Return (x, y) of the center of cell containing provided text 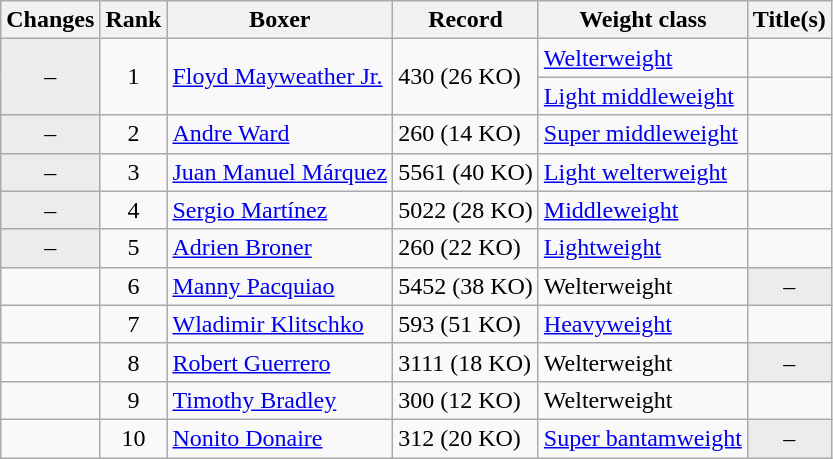
Lightweight (642, 248)
3111 (18 KO) (466, 362)
Rank (134, 20)
Juan Manuel Márquez (280, 172)
5452 (38 KO) (466, 286)
5 (134, 248)
Record (466, 20)
Wladimir Klitschko (280, 324)
1 (134, 77)
430 (26 KO) (466, 77)
6 (134, 286)
10 (134, 438)
Title(s) (789, 20)
260 (14 KO) (466, 134)
2 (134, 134)
Super bantamweight (642, 438)
Middleweight (642, 210)
8 (134, 362)
312 (20 KO) (466, 438)
Timothy Bradley (280, 400)
Floyd Mayweather Jr. (280, 77)
Sergio Martínez (280, 210)
5561 (40 KO) (466, 172)
260 (22 KO) (466, 248)
300 (12 KO) (466, 400)
Heavyweight (642, 324)
3 (134, 172)
Light middleweight (642, 96)
Andre Ward (280, 134)
Manny Pacquiao (280, 286)
Light welterweight (642, 172)
Nonito Donaire (280, 438)
Boxer (280, 20)
Super middleweight (642, 134)
593 (51 KO) (466, 324)
Changes (50, 20)
Weight class (642, 20)
9 (134, 400)
5022 (28 KO) (466, 210)
7 (134, 324)
Robert Guerrero (280, 362)
Adrien Broner (280, 248)
4 (134, 210)
